Find where the given text appears and provide that cell's center as [x, y] coordinate. 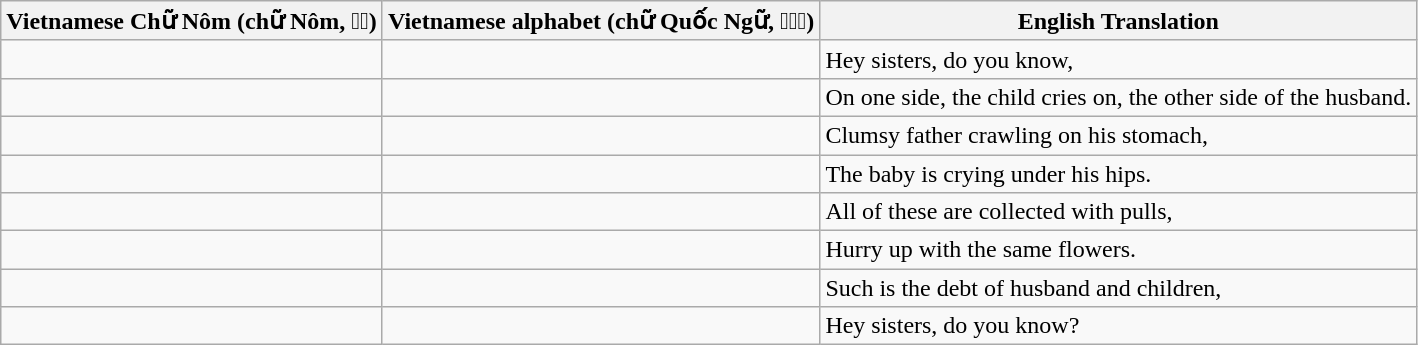
Vietnamese alphabet (chữ Quốc Ngữ, 𡨸國語) [600, 21]
Hurry up with the same flowers. [1118, 250]
Such is the debt of husband and children, [1118, 288]
Clumsy father crawling on his stomach, [1118, 135]
Hey sisters, do you know, [1118, 59]
All of these are collected with pulls, [1118, 212]
Hey sisters, do you know? [1118, 326]
English Translation [1118, 21]
The baby is crying under his hips. [1118, 173]
Vietnamese Chữ Nôm (chữ Nôm, 𡨸喃) [192, 21]
On one side, the child cries on, the other side of the husband. [1118, 97]
